For the text-containing cell, return its midpoint in (X, Y) coordinate format. 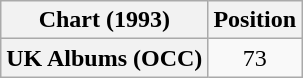
Chart (1993) (104, 20)
73 (255, 58)
Position (255, 20)
UK Albums (OCC) (104, 58)
